Provide the [X, Y] coordinate of the cell's center where the given text is located.  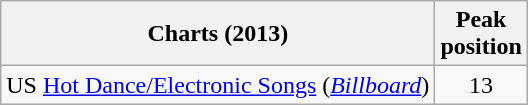
13 [481, 85]
US Hot Dance/Electronic Songs (Billboard) [218, 85]
Peakposition [481, 34]
Charts (2013) [218, 34]
